Return [X, Y] of the center of cell containing provided text 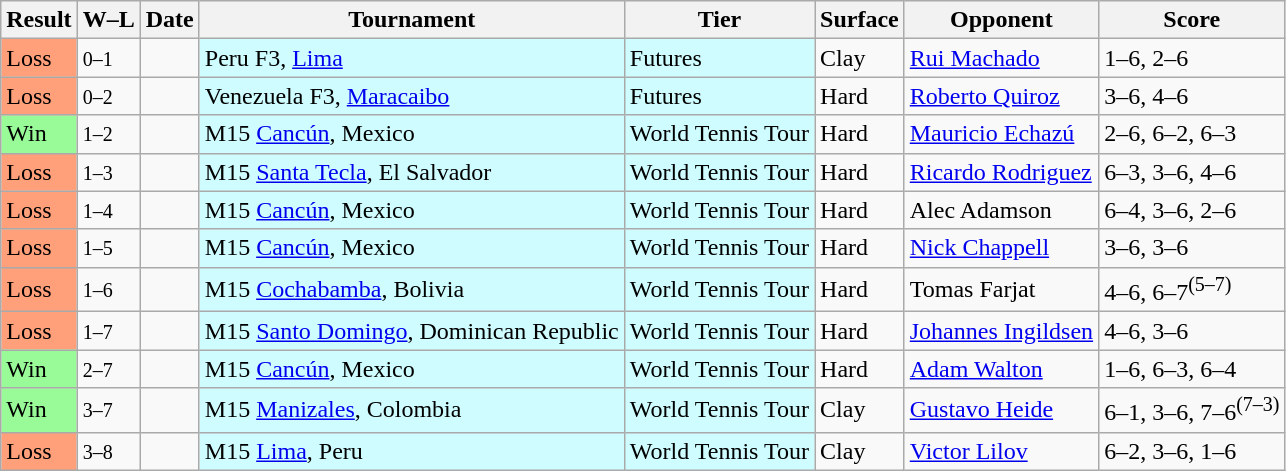
Nick Chappell [1001, 248]
2–7 [108, 369]
1–6, 2–6 [1192, 58]
M15 Cochabamba, Bolivia [412, 290]
6–4, 3–6, 2–6 [1192, 210]
Venezuela F3, Maracaibo [412, 96]
1–5 [108, 248]
Tournament [412, 20]
3–6, 3–6 [1192, 248]
Johannes Ingildsen [1001, 331]
Surface [860, 20]
6–3, 3–6, 4–6 [1192, 172]
Score [1192, 20]
Tomas Farjat [1001, 290]
Victor Lilov [1001, 451]
M15 Manizales, Colombia [412, 410]
M15 Santo Domingo, Dominican Republic [412, 331]
3–6, 4–6 [1192, 96]
4–6, 3–6 [1192, 331]
Result [39, 20]
Adam Walton [1001, 369]
Alec Adamson [1001, 210]
Roberto Quiroz [1001, 96]
Date [170, 20]
Ricardo Rodriguez [1001, 172]
Mauricio Echazú [1001, 134]
1–4 [108, 210]
Rui Machado [1001, 58]
W–L [108, 20]
3–7 [108, 410]
6–2, 3–6, 1–6 [1192, 451]
3–8 [108, 451]
1–7 [108, 331]
1–6, 6–3, 6–4 [1192, 369]
0–1 [108, 58]
Peru F3, Lima [412, 58]
4–6, 6–7(5–7) [1192, 290]
0–2 [108, 96]
Tier [719, 20]
M15 Lima, Peru [412, 451]
1–2 [108, 134]
Gustavo Heide [1001, 410]
2–6, 6–2, 6–3 [1192, 134]
1–6 [108, 290]
6–1, 3–6, 7–6(7–3) [1192, 410]
M15 Santa Tecla, El Salvador [412, 172]
Opponent [1001, 20]
1–3 [108, 172]
